Determine the (X, Y) coordinate at the center of the cell enclosing the given text.  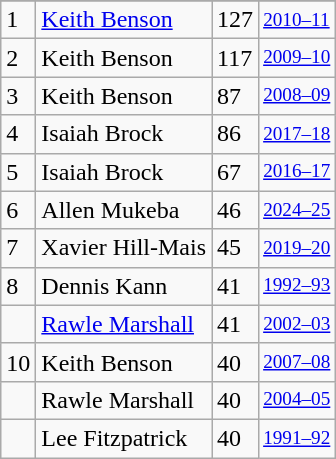
3 (18, 96)
Dennis Kann (124, 286)
4 (18, 134)
Xavier Hill-Mais (124, 248)
2019–20 (297, 248)
2 (18, 58)
117 (236, 58)
1991–92 (297, 438)
8 (18, 286)
46 (236, 210)
67 (236, 172)
127 (236, 20)
6 (18, 210)
2009–10 (297, 58)
2016–17 (297, 172)
2017–18 (297, 134)
2008–09 (297, 96)
2024–25 (297, 210)
1 (18, 20)
2002–03 (297, 324)
87 (236, 96)
2004–05 (297, 400)
Lee Fitzpatrick (124, 438)
2010–11 (297, 20)
10 (18, 362)
5 (18, 172)
45 (236, 248)
Allen Mukeba (124, 210)
2007–08 (297, 362)
86 (236, 134)
1992–93 (297, 286)
7 (18, 248)
